Search for the cell housing the specified text and yield its [x, y] center coordinate. 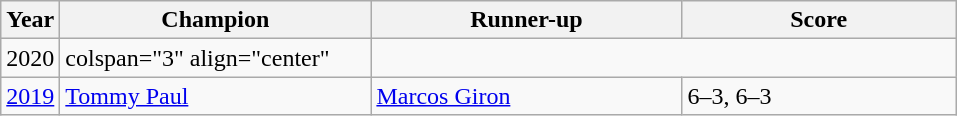
Score [819, 20]
colspan="3" align="center" [216, 58]
Year [30, 20]
Champion [216, 20]
2019 [30, 96]
2020 [30, 58]
Runner-up [526, 20]
Tommy Paul [216, 96]
6–3, 6–3 [819, 96]
Marcos Giron [526, 96]
